Return the (x, y) coordinate for the center point of the cell that contains the specified text.  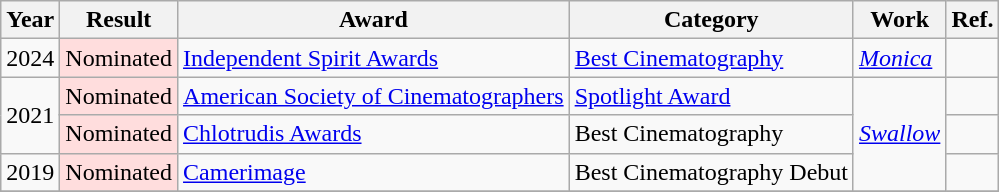
Swallow (899, 134)
Category (711, 20)
2024 (30, 58)
Work (899, 20)
Chlotrudis Awards (374, 134)
Year (30, 20)
Monica (899, 58)
American Society of Cinematographers (374, 96)
2019 (30, 172)
Award (374, 20)
Result (119, 20)
Ref. (972, 20)
Camerimage (374, 172)
Spotlight Award (711, 96)
Independent Spirit Awards (374, 58)
2021 (30, 115)
Best Cinematography Debut (711, 172)
